Locate the cell with the specified text and output its (X, Y) center coordinate. 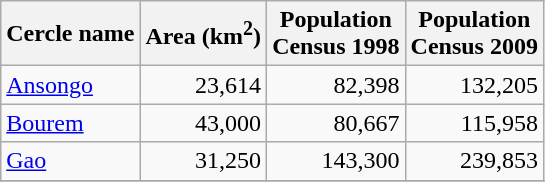
31,250 (204, 161)
132,205 (474, 85)
Gao (70, 161)
Cercle name (70, 34)
43,000 (204, 123)
Area (km2) (204, 34)
239,853 (474, 161)
115,958 (474, 123)
80,667 (336, 123)
143,300 (336, 161)
Bourem (70, 123)
PopulationCensus 2009 (474, 34)
PopulationCensus 1998 (336, 34)
23,614 (204, 85)
Ansongo (70, 85)
82,398 (336, 85)
